Capture the cell that displays the provided text and extract its [X, Y] central coordinate. 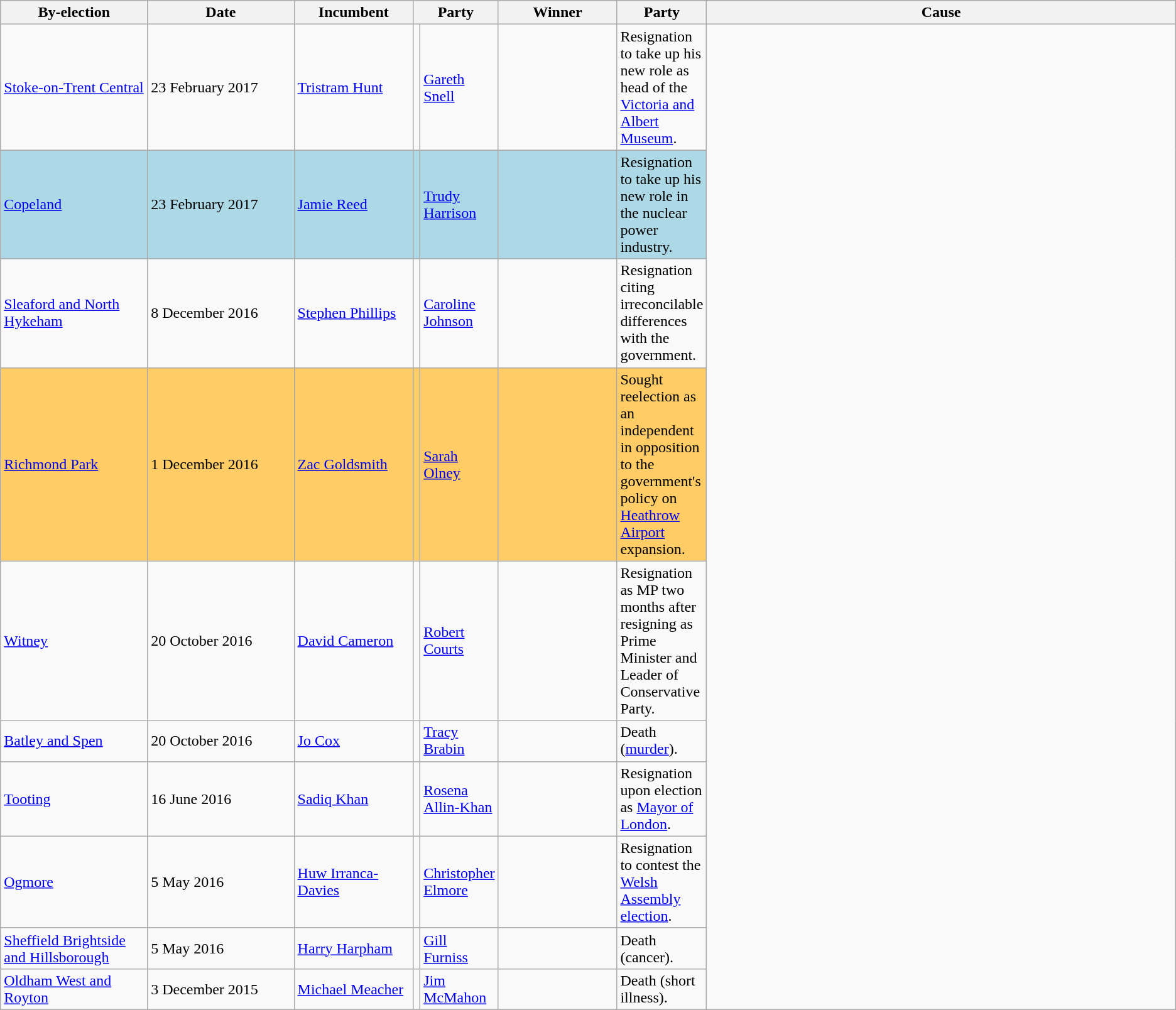
Trudy Harrison [459, 205]
David Cameron [354, 641]
Sought reelection as an independent in opposition to the government's policy on Heathrow Airport expansion. [662, 464]
Date [221, 13]
Incumbent [354, 13]
Gareth Snell [459, 87]
By-election [74, 13]
Jo Cox [354, 741]
Sleaford and North Hykeham [74, 313]
Huw Irranca-Davies [354, 882]
Sarah Olney [459, 464]
Resignation to contest the Welsh Assembly election. [662, 882]
Robert Courts [459, 641]
Sheffield Brightside and Hillsborough [74, 948]
3 December 2015 [221, 989]
Resignation to take up his new role in the nuclear power industry. [662, 205]
Batley and Spen [74, 741]
Jim McMahon [459, 989]
8 December 2016 [221, 313]
Caroline Johnson [459, 313]
Zac Goldsmith [354, 464]
Sadiq Khan [354, 799]
Resignation to take up his new role as head of the Victoria and Albert Museum. [662, 87]
Death (short illness). [662, 989]
Stephen Phillips [354, 313]
Oldham West and Royton [74, 989]
Tooting [74, 799]
Resignation as MP two months after resigning as Prime Minister and Leader of Conservative Party. [662, 641]
Gill Furniss [459, 948]
Michael Meacher [354, 989]
Death (murder). [662, 741]
Resignation upon election as Mayor of London. [662, 799]
Christopher Elmore [459, 882]
Copeland [74, 205]
16 June 2016 [221, 799]
Witney [74, 641]
Winner [558, 13]
Jamie Reed [354, 205]
Death (cancer). [662, 948]
Cause [941, 13]
Tristram Hunt [354, 87]
Stoke-on-Trent Central [74, 87]
Tracy Brabin [459, 741]
Harry Harpham [354, 948]
Ogmore [74, 882]
Richmond Park [74, 464]
Rosena Allin-Khan [459, 799]
Resignation citing irreconcilable differences with the government. [662, 313]
1 December 2016 [221, 464]
